Locate the cell with the specified text and output its [X, Y] center coordinate. 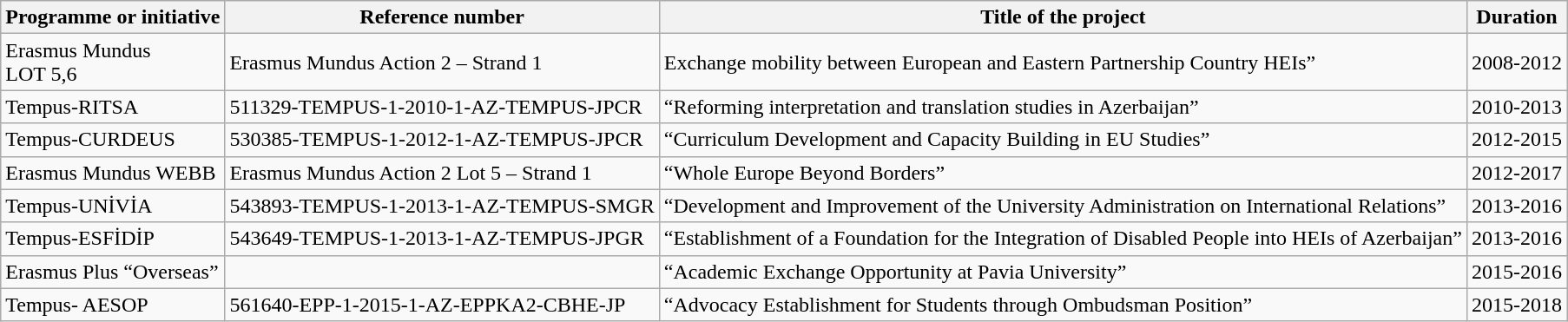
“Reforming interpretation and translation studies in Azerbaijan” [1063, 107]
“Whole Europe Beyond Borders” [1063, 173]
561640-EPP-1-2015-1-AZ-EPPKA2-CBHE-JP [442, 305]
“Academic Exchange Opportunity at Pavia University” [1063, 272]
2012-2017 [1516, 173]
Erasmus Mundus Action 2 Lot 5 – Strand 1 [442, 173]
Erasmus MundusLOT 5,6 [113, 62]
Title of the project [1063, 17]
Duration [1516, 17]
“Curriculum Development and Capacity Building in EU Studies” [1063, 140]
2010-2013 [1516, 107]
Erasmus Plus “Overseas” [113, 272]
“Establishment of a Foundation for the Integration of Disabled People into HEIs of Azerbaijan” [1063, 239]
“Development and Improvement of the University Administration on International Relations” [1063, 206]
2015-2016 [1516, 272]
Tempus-ESFİDİP [113, 239]
511329-TEMPUS-1-2010-1-AZ-TEMPUS-JPCR [442, 107]
2008-2012 [1516, 62]
Reference number [442, 17]
Tempus-UNİVİA [113, 206]
Programme or initiative [113, 17]
Tempus- AESOP [113, 305]
Exchange mobility between European and Eastern Partnership Country HEIs” [1063, 62]
530385-TEMPUS-1-2012-1-AZ-TEMPUS-JPCR [442, 140]
543893-TEMPUS-1-2013-1-AZ-TEMPUS-SMGR [442, 206]
2012-2015 [1516, 140]
Erasmus Mundus Action 2 – Strand 1 [442, 62]
Tempus-CURDEUS [113, 140]
Erasmus Mundus WEBB [113, 173]
“Advocacy Establishment for Students through Ombudsman Position” [1063, 305]
543649-TEMPUS-1-2013-1-AZ-TEMPUS-JPGR [442, 239]
Tempus-RITSA [113, 107]
2015-2018 [1516, 305]
